For the text-containing cell, return its midpoint in [x, y] coordinate format. 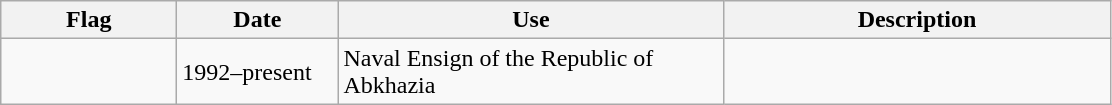
Date [258, 20]
Use [531, 20]
Naval Ensign of the Republic of Abkhazia [531, 72]
Description [917, 20]
Flag [89, 20]
1992–present [258, 72]
